From the cell containing the given text, extract its center point as (x, y) coordinate. 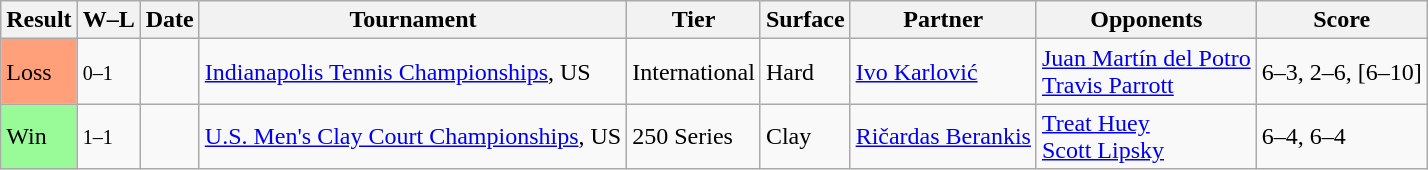
Clay (805, 136)
Hard (805, 72)
Tier (694, 20)
Indianapolis Tennis Championships, US (412, 72)
U.S. Men's Clay Court Championships, US (412, 136)
Win (39, 136)
Loss (39, 72)
1–1 (108, 136)
Opponents (1146, 20)
Partner (943, 20)
250 Series (694, 136)
Juan Martín del Potro Travis Parrott (1146, 72)
W–L (108, 20)
6–3, 2–6, [6–10] (1342, 72)
Score (1342, 20)
0–1 (108, 72)
Date (170, 20)
Tournament (412, 20)
Ivo Karlović (943, 72)
Surface (805, 20)
International (694, 72)
Result (39, 20)
6–4, 6–4 (1342, 136)
Ričardas Berankis (943, 136)
Treat Huey Scott Lipsky (1146, 136)
